From the cell containing the given text, extract its center point as [X, Y] coordinate. 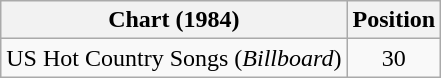
Chart (1984) [174, 20]
US Hot Country Songs (Billboard) [174, 58]
Position [394, 20]
30 [394, 58]
